Identify which cell holds the provided text, then report its (X, Y) central coordinate. 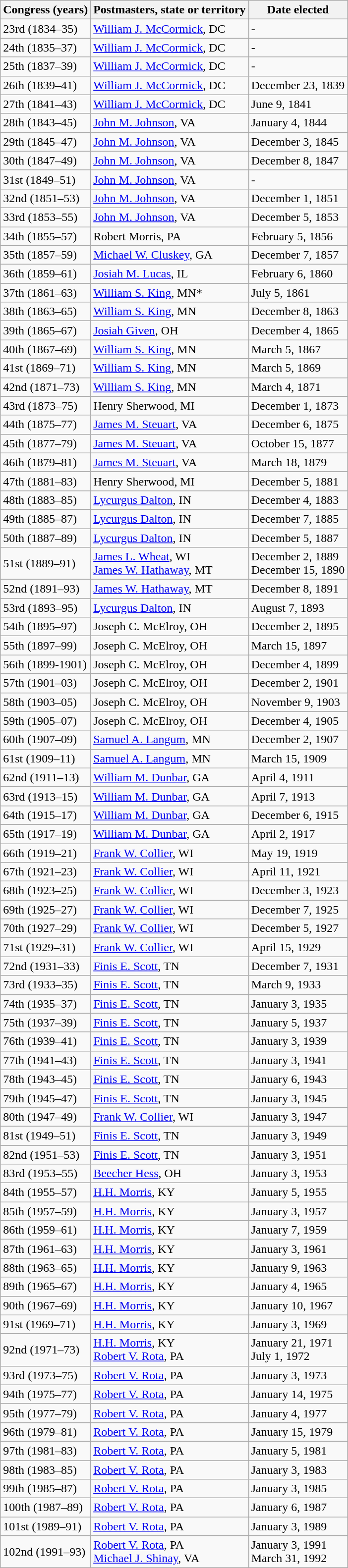
January 3, 1939 (298, 1041)
January 9, 1963 (298, 1268)
88th (1963–65) (46, 1268)
76th (1939–41) (46, 1041)
28th (1843–45) (46, 123)
January 3, 1935 (298, 1004)
January 4, 1977 (298, 1413)
34th (1855–57) (46, 236)
75th (1937–39) (46, 1023)
77th (1941–43) (46, 1060)
81st (1949–51) (46, 1135)
March 9, 1933 (298, 985)
December 4, 1883 (298, 500)
89th (1965–67) (46, 1287)
99th (1985–87) (46, 1489)
December 3, 1845 (298, 142)
December 4, 1905 (298, 721)
January 10, 1967 (298, 1305)
82nd (1951–53) (46, 1155)
Postmasters, state or territory (170, 10)
January 3, 1947 (298, 1117)
December 3, 1923 (298, 891)
95th (1977–79) (46, 1413)
December 2, 1907 (298, 740)
55th (1897–99) (46, 646)
64th (1915–17) (46, 815)
July 5, 1861 (298, 293)
93rd (1973–75) (46, 1375)
January 15, 1979 (298, 1432)
Michael W. Cluskey, GA (170, 255)
January 3, 1961 (298, 1249)
James L. Wheat, WIJames W. Hathaway, MT (170, 564)
January 5, 1937 (298, 1023)
December 23, 1839 (298, 85)
42nd (1871–73) (46, 387)
April 15, 1929 (298, 947)
March 15, 1897 (298, 646)
27th (1841–43) (46, 104)
25th (1837–39) (46, 66)
86th (1959–61) (46, 1230)
March 4, 1871 (298, 387)
January 3, 1969 (298, 1324)
70th (1927–29) (46, 928)
December 8, 1863 (298, 312)
58th (1903–05) (46, 702)
Josiah M. Lucas, IL (170, 274)
December 8, 1891 (298, 589)
102nd (1991–93) (46, 1552)
60th (1907–09) (46, 740)
90th (1967–69) (46, 1305)
40th (1867–69) (46, 349)
69th (1925–27) (46, 910)
50th (1887–89) (46, 538)
January 7, 1959 (298, 1230)
Josiah Given, OH (170, 330)
91st (1969–71) (46, 1324)
23rd (1834–35) (46, 29)
79th (1945–47) (46, 1098)
December 1, 1873 (298, 406)
65th (1917–19) (46, 834)
96th (1979–81) (46, 1432)
April 7, 1913 (298, 796)
80th (1947–49) (46, 1117)
December 4, 1865 (298, 330)
April 4, 1911 (298, 777)
March 5, 1867 (298, 349)
101st (1989–91) (46, 1526)
Beecher Hess, OH (170, 1174)
December 4, 1899 (298, 664)
56th (1899-1901) (46, 664)
January 3, 1985 (298, 1489)
March 5, 1869 (298, 368)
71st (1929–31) (46, 947)
67th (1921–23) (46, 872)
59th (1905–07) (46, 721)
December 5, 1927 (298, 928)
37th (1861–63) (46, 293)
James W. Hathaway, MT (170, 589)
December 8, 1847 (298, 161)
January 4, 1965 (298, 1287)
31st (1849–51) (46, 179)
December 7, 1885 (298, 519)
April 11, 1921 (298, 872)
38th (1863–65) (46, 312)
35th (1857–59) (46, 255)
26th (1839–41) (46, 85)
Robert V. Rota, PAMichael J. Shinay, VA (170, 1552)
92nd (1971–73) (46, 1350)
January 5, 1955 (298, 1192)
72nd (1931–33) (46, 966)
36th (1859–61) (46, 274)
October 15, 1877 (298, 443)
February 6, 1860 (298, 274)
43rd (1873–75) (46, 406)
100th (1987–89) (46, 1508)
January 3, 1953 (298, 1174)
January 3, 1989 (298, 1526)
January 4, 1844 (298, 123)
73rd (1933–35) (46, 985)
53rd (1893–95) (46, 608)
William S. King, MN* (170, 293)
February 5, 1856 (298, 236)
January 3, 1949 (298, 1135)
48th (1883–85) (46, 500)
December 2, 1889December 15, 1890 (298, 564)
97th (1981–83) (46, 1451)
January 3, 1951 (298, 1155)
January 5, 1981 (298, 1451)
December 5, 1881 (298, 481)
39th (1865–67) (46, 330)
68th (1923–25) (46, 891)
84th (1955–57) (46, 1192)
78th (1943–45) (46, 1079)
January 6, 1987 (298, 1508)
December 5, 1853 (298, 217)
85th (1957–59) (46, 1211)
January 6, 1943 (298, 1079)
December 7, 1925 (298, 910)
January 3, 1991March 31, 1992 (298, 1552)
51st (1889–91) (46, 564)
January 3, 1957 (298, 1211)
January 21, 1971 July 1, 1972 (298, 1350)
32nd (1851–53) (46, 198)
74th (1935–37) (46, 1004)
45th (1877–79) (46, 443)
March 18, 1879 (298, 462)
December 7, 1931 (298, 966)
May 19, 1919 (298, 853)
24th (1835–37) (46, 48)
83rd (1953–55) (46, 1174)
62nd (1911–13) (46, 777)
49th (1885–87) (46, 519)
December 7, 1857 (298, 255)
63rd (1913–15) (46, 796)
54th (1895–97) (46, 627)
Congress (years) (46, 10)
H.H. Morris, KYRobert V. Rota, PA (170, 1350)
41st (1869–71) (46, 368)
57th (1901–03) (46, 683)
June 9, 1841 (298, 104)
52nd (1891–93) (46, 589)
March 15, 1909 (298, 758)
April 2, 1917 (298, 834)
January 14, 1975 (298, 1394)
December 5, 1887 (298, 538)
66th (1919–21) (46, 853)
December 2, 1895 (298, 627)
December 6, 1915 (298, 815)
33rd (1853–55) (46, 217)
December 6, 1875 (298, 425)
30th (1847–49) (46, 161)
November 9, 1903 (298, 702)
44th (1875–77) (46, 425)
January 3, 1941 (298, 1060)
Robert Morris, PA (170, 236)
January 3, 1973 (298, 1375)
47th (1881–83) (46, 481)
December 1, 1851 (298, 198)
December 2, 1901 (298, 683)
94th (1975–77) (46, 1394)
46th (1879–81) (46, 462)
29th (1845–47) (46, 142)
87th (1961–63) (46, 1249)
Date elected (298, 10)
61st (1909–11) (46, 758)
January 3, 1983 (298, 1470)
January 3, 1945 (298, 1098)
98th (1983–85) (46, 1470)
August 7, 1893 (298, 608)
